Scan for the cell matching the given text and deliver its (x, y) coordinate at center. 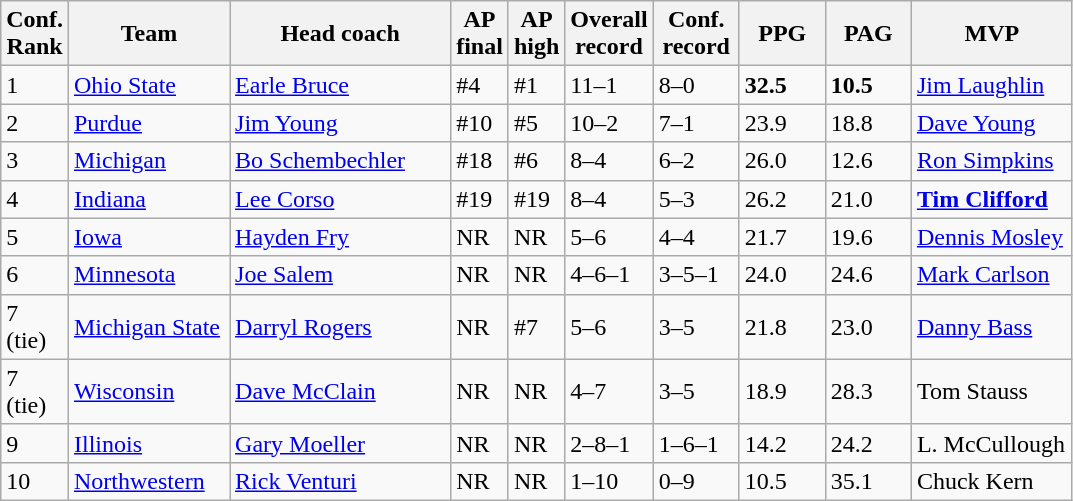
32.5 (782, 85)
#1 (536, 85)
0–9 (696, 481)
Joe Salem (340, 275)
19.6 (868, 237)
10–2 (609, 123)
#6 (536, 161)
Bo Schembechler (340, 161)
PPG (782, 34)
Jim Young (340, 123)
Conf. record (696, 34)
#10 (480, 123)
18.8 (868, 123)
28.3 (868, 392)
Jim Laughlin (992, 85)
MVP (992, 34)
23.9 (782, 123)
1–10 (609, 481)
Dave McClain (340, 392)
1 (35, 85)
Danny Bass (992, 326)
3–5–1 (696, 275)
Indiana (148, 199)
8–0 (696, 85)
4–4 (696, 237)
4–7 (609, 392)
Head coach (340, 34)
Mark Carlson (992, 275)
Wisconsin (148, 392)
9 (35, 443)
Team (148, 34)
21.8 (782, 326)
6–2 (696, 161)
Tom Stauss (992, 392)
14.2 (782, 443)
Ron Simpkins (992, 161)
Dave Young (992, 123)
5 (35, 237)
7–1 (696, 123)
23.0 (868, 326)
26.2 (782, 199)
Northwestern (148, 481)
Conf. Rank (35, 34)
2–8–1 (609, 443)
4–6–1 (609, 275)
#18 (480, 161)
Chuck Kern (992, 481)
Earle Bruce (340, 85)
Lee Corso (340, 199)
#4 (480, 85)
Minnesota (148, 275)
Hayden Fry (340, 237)
21.7 (782, 237)
3 (35, 161)
Michigan (148, 161)
5–3 (696, 199)
11–1 (609, 85)
24.6 (868, 275)
35.1 (868, 481)
Rick Venturi (340, 481)
21.0 (868, 199)
Purdue (148, 123)
Overall record (609, 34)
PAG (868, 34)
4 (35, 199)
AP final (480, 34)
1–6–1 (696, 443)
Ohio State (148, 85)
6 (35, 275)
18.9 (782, 392)
26.0 (782, 161)
#7 (536, 326)
AP high (536, 34)
24.2 (868, 443)
Illinois (148, 443)
Iowa (148, 237)
Tim Clifford (992, 199)
10 (35, 481)
2 (35, 123)
Darryl Rogers (340, 326)
Dennis Mosley (992, 237)
24.0 (782, 275)
Michigan State (148, 326)
#5 (536, 123)
Gary Moeller (340, 443)
12.6 (868, 161)
L. McCullough (992, 443)
